Capture the cell that displays the provided text and extract its (x, y) central coordinate. 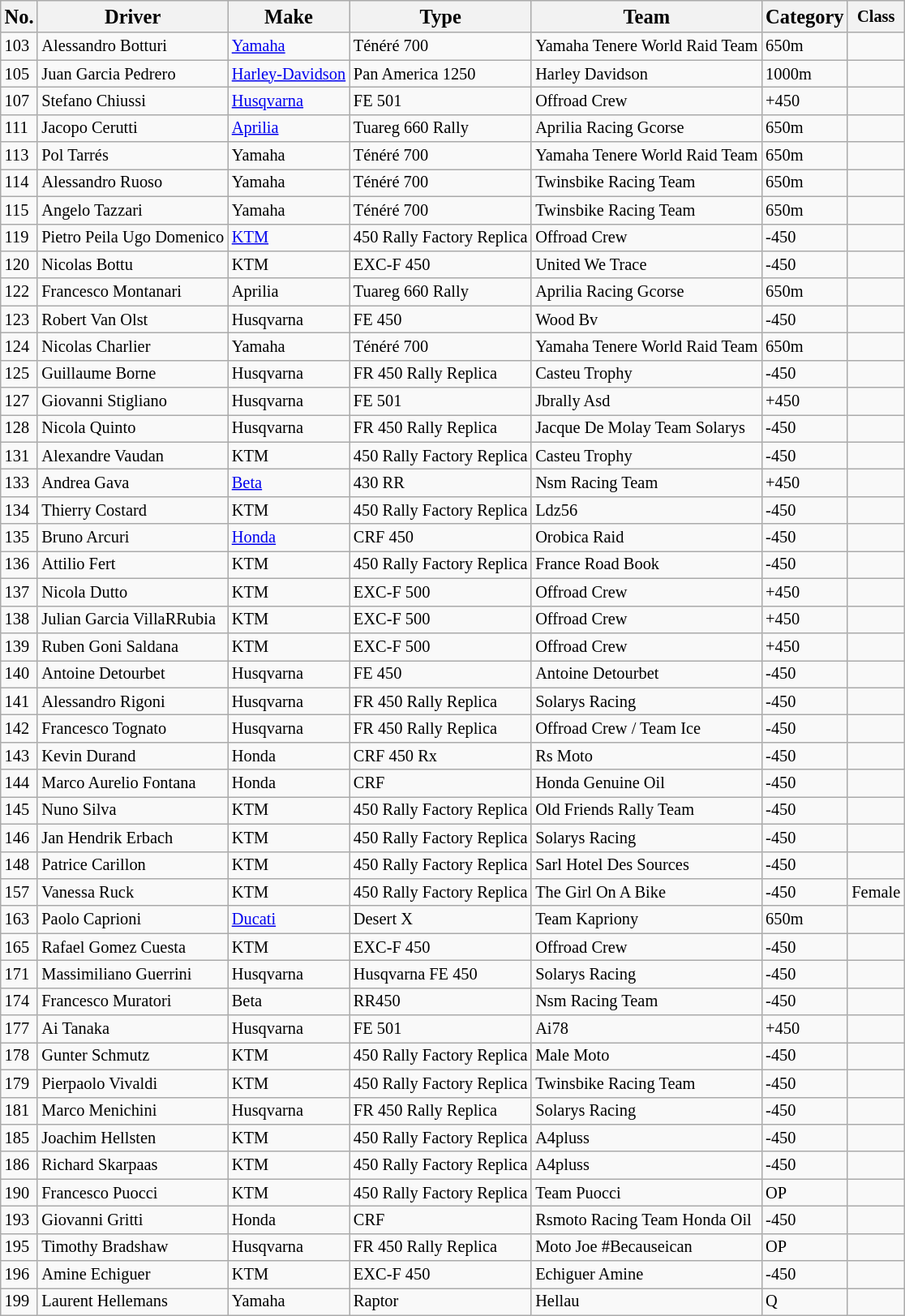
148 (19, 865)
Q (804, 1301)
Francesco Montanari (132, 292)
193 (19, 1220)
Harley-Davidson (289, 74)
Type (440, 16)
Giovanni Gritti (132, 1220)
179 (19, 1083)
CRF 450 (440, 538)
Moto Joe #Becauseican (646, 1247)
136 (19, 564)
Sarl Hotel Des Sources (646, 865)
146 (19, 838)
178 (19, 1056)
Team (646, 16)
Angelo Tazzari (132, 210)
Attilio Fert (132, 564)
Francesco Puocci (132, 1193)
Driver (132, 16)
Kevin Durand (132, 756)
199 (19, 1301)
Alessandro Botturi (132, 46)
Timothy Bradshaw (132, 1247)
Stefano Chiussi (132, 101)
CRF 450 Rx (440, 756)
Ducati (289, 919)
Orobica Raid (646, 538)
133 (19, 482)
145 (19, 810)
Massimiliano Guerrini (132, 974)
119 (19, 238)
Andrea Gava (132, 482)
122 (19, 292)
Patrice Carillon (132, 865)
138 (19, 619)
141 (19, 701)
Ai78 (646, 1029)
Jacque De Molay Team Solarys (646, 428)
Paolo Caprioni (132, 919)
128 (19, 428)
Desert X (440, 919)
157 (19, 892)
135 (19, 538)
115 (19, 210)
Laurent Hellemans (132, 1301)
Alessandro Rigoni (132, 701)
177 (19, 1029)
1000m (804, 74)
Offroad Crew / Team Ice (646, 728)
107 (19, 101)
Pietro Peila Ugo Domenico (132, 238)
Pol Tarrés (132, 156)
Francesco Tognato (132, 728)
Alexandre Vaudan (132, 456)
United We Trace (646, 264)
123 (19, 319)
Rs Moto (646, 756)
Nicola Quinto (132, 428)
127 (19, 401)
Honda Genuine Oil (646, 783)
134 (19, 510)
Jbrally Asd (646, 401)
124 (19, 346)
105 (19, 74)
137 (19, 592)
Gunter Schmutz (132, 1056)
111 (19, 128)
139 (19, 646)
Jan Hendrik Erbach (132, 838)
Pan America 1250 (440, 74)
Husqvarna FE 450 (440, 974)
174 (19, 1001)
The Girl On A Bike (646, 892)
140 (19, 674)
120 (19, 264)
Amine Echiguer (132, 1275)
Wood Bv (646, 319)
Nicola Dutto (132, 592)
Ai Tanaka (132, 1029)
196 (19, 1275)
Harley Davidson (646, 74)
No. (19, 16)
190 (19, 1193)
Raptor (440, 1301)
Nicolas Bottu (132, 264)
Nicolas Charlier (132, 346)
Thierry Costard (132, 510)
113 (19, 156)
Julian Garcia VillaRRubia (132, 619)
Marco Aurelio Fontana (132, 783)
Female (876, 892)
163 (19, 919)
Echiguer Amine (646, 1275)
131 (19, 456)
Nuno Silva (132, 810)
Team Kapriony (646, 919)
Robert Van Olst (132, 319)
185 (19, 1138)
143 (19, 756)
Rsmoto Racing Team Honda Oil (646, 1220)
Male Moto (646, 1056)
Alessandro Ruoso (132, 182)
144 (19, 783)
430 RR (440, 482)
186 (19, 1165)
165 (19, 947)
103 (19, 46)
France Road Book (646, 564)
195 (19, 1247)
Joachim Hellsten (132, 1138)
Category (804, 16)
114 (19, 182)
Bruno Arcuri (132, 538)
Hellau (646, 1301)
142 (19, 728)
Giovanni Stigliano (132, 401)
Marco Menichini (132, 1111)
Guillaume Borne (132, 374)
Richard Skarpaas (132, 1165)
Team Puocci (646, 1193)
Class (876, 16)
Vanessa Ruck (132, 892)
Make (289, 16)
Ruben Goni Saldana (132, 646)
Juan Garcia Pedrero (132, 74)
Ldz56 (646, 510)
Jacopo Cerutti (132, 128)
Old Friends Rally Team (646, 810)
RR450 (440, 1001)
125 (19, 374)
171 (19, 974)
Pierpaolo Vivaldi (132, 1083)
Rafael Gomez Cuesta (132, 947)
Francesco Muratori (132, 1001)
181 (19, 1111)
